Identify which cell holds the provided text, then report its (x, y) central coordinate. 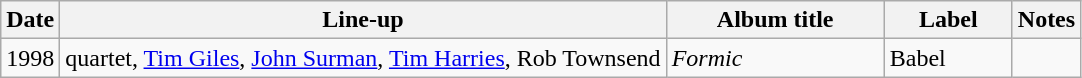
Line-up (363, 20)
quartet, Tim Giles, John Surman, Tim Harries, Rob Townsend (363, 58)
Formic (775, 58)
Babel (948, 58)
1998 (30, 58)
Label (948, 20)
Album title (775, 20)
Notes (1046, 20)
Date (30, 20)
